Output the (X, Y) coordinate of the center of the cell containing the given text.  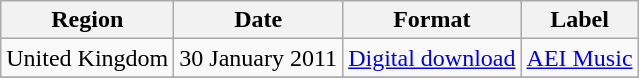
Format (432, 20)
Date (258, 20)
United Kingdom (88, 58)
AEI Music (580, 58)
Label (580, 20)
Digital download (432, 58)
Region (88, 20)
30 January 2011 (258, 58)
